Scan for the cell matching the given text and deliver its [x, y] coordinate at center. 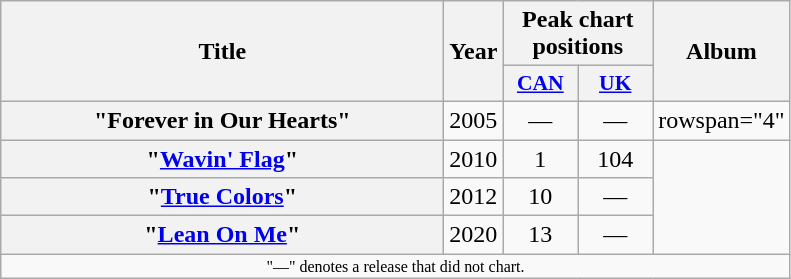
CAN [540, 84]
"Forever in Our Hearts" [222, 120]
10 [540, 197]
1 [540, 159]
Title [222, 52]
2005 [474, 120]
rowspan="4" [722, 120]
2010 [474, 159]
2012 [474, 197]
"Wavin' Flag" [222, 159]
13 [540, 235]
Peak chart positions [578, 34]
Album [722, 52]
"True Colors" [222, 197]
UK [616, 84]
"Lean On Me" [222, 235]
Year [474, 52]
2020 [474, 235]
"—" denotes a release that did not chart. [396, 266]
104 [616, 159]
